Capture the cell that displays the provided text and extract its [x, y] central coordinate. 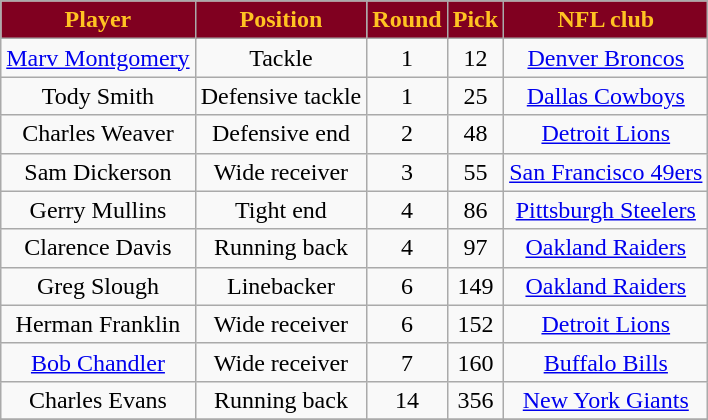
3 [407, 172]
152 [475, 324]
2 [407, 134]
Bob Chandler [98, 362]
Tight end [281, 210]
12 [475, 58]
New York Giants [606, 400]
Marv Montgomery [98, 58]
Sam Dickerson [98, 172]
Position [281, 20]
Pittsburgh Steelers [606, 210]
97 [475, 248]
Tackle [281, 58]
Round [407, 20]
Defensive end [281, 134]
Buffalo Bills [606, 362]
Clarence Davis [98, 248]
48 [475, 134]
NFL club [606, 20]
160 [475, 362]
Charles Weaver [98, 134]
Greg Slough [98, 286]
Gerry Mullins [98, 210]
Linebacker [281, 286]
14 [407, 400]
Defensive tackle [281, 96]
55 [475, 172]
7 [407, 362]
Dallas Cowboys [606, 96]
Player [98, 20]
San Francisco 49ers [606, 172]
149 [475, 286]
25 [475, 96]
356 [475, 400]
Denver Broncos [606, 58]
86 [475, 210]
Tody Smith [98, 96]
Charles Evans [98, 400]
Pick [475, 20]
Herman Franklin [98, 324]
